Search for the cell housing the specified text and yield its [X, Y] center coordinate. 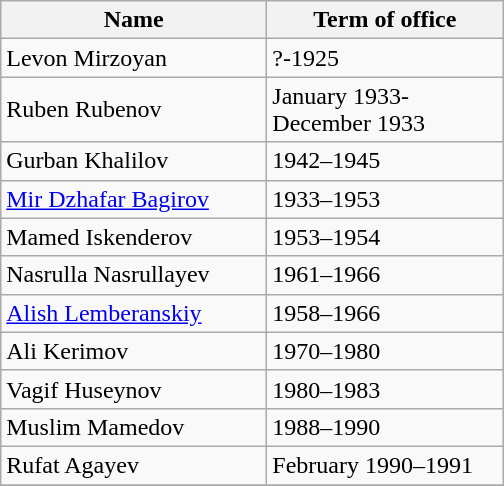
1980–1983 [385, 389]
?-1925 [385, 58]
Rufat Agayev [134, 465]
Nasrulla Nasrullayev [134, 275]
Vagif Huseynov [134, 389]
1953–1954 [385, 237]
Ali Kerimov [134, 351]
1933–1953 [385, 199]
1942–1945 [385, 161]
Ruben Rubenov [134, 110]
Mir Dzhafar Bagirov [134, 199]
Levon Mirzoyan [134, 58]
1961–1966 [385, 275]
Name [134, 20]
Gurban Khalilov [134, 161]
Mamed Iskenderov [134, 237]
1988–1990 [385, 427]
1970–1980 [385, 351]
Muslim Mamedov [134, 427]
Term of office [385, 20]
February 1990–1991 [385, 465]
Alish Lemberanskiy [134, 313]
January 1933-December 1933 [385, 110]
1958–1966 [385, 313]
